Find where the given text appears and provide that cell's center as (x, y) coordinate. 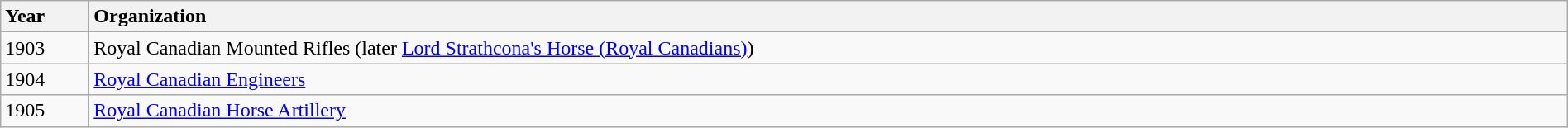
Royal Canadian Engineers (829, 79)
1905 (45, 111)
Royal Canadian Mounted Rifles (later Lord Strathcona's Horse (Royal Canadians)) (829, 48)
1904 (45, 79)
1903 (45, 48)
Organization (829, 17)
Year (45, 17)
Royal Canadian Horse Artillery (829, 111)
